Return the (X, Y) coordinate for the center point of the cell that contains the specified text.  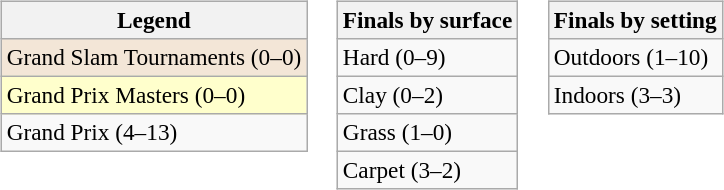
Indoors (3–3) (635, 95)
Finals by surface (427, 20)
Legend (154, 20)
Grand Prix (4–13) (154, 133)
Finals by setting (635, 20)
Carpet (3–2) (427, 171)
Outdoors (1–10) (635, 57)
Hard (0–9) (427, 57)
Grand Prix Masters (0–0) (154, 95)
Clay (0–2) (427, 95)
Grand Slam Tournaments (0–0) (154, 57)
Grass (1–0) (427, 133)
